For the text-containing cell, return its midpoint in (x, y) coordinate format. 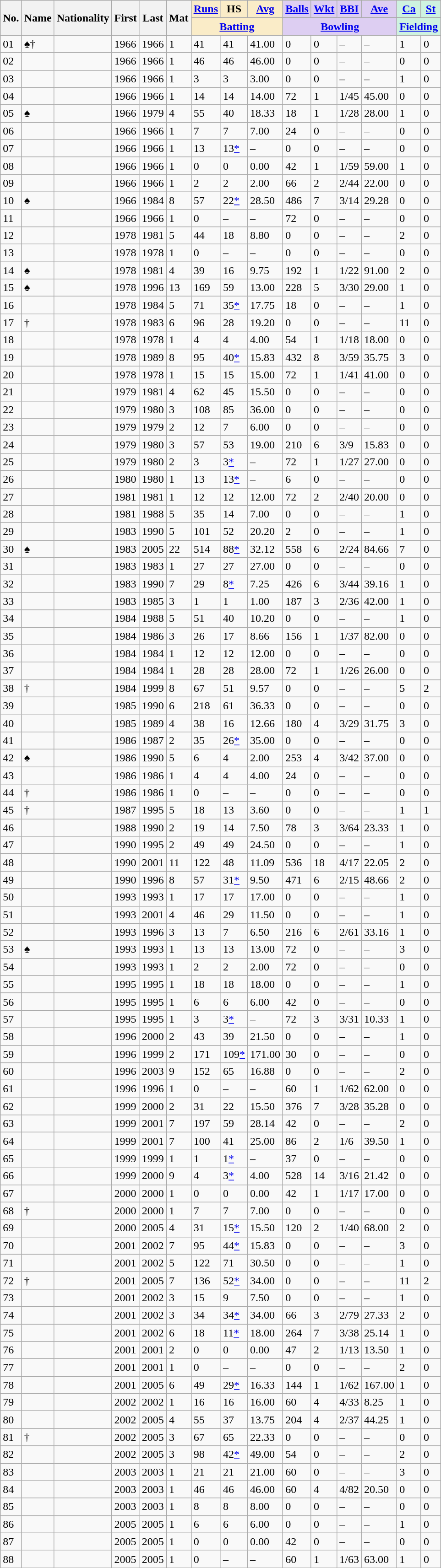
48.66 (379, 880)
9.57 (266, 688)
75 (11, 1333)
228 (297, 288)
22.33 (266, 1437)
20.50 (379, 1489)
3/31 (349, 1019)
23.33 (379, 828)
8.80 (266, 236)
First (125, 18)
8.25 (379, 1402)
03 (11, 79)
1/17 (349, 1193)
15* (234, 1228)
171.00 (266, 1054)
35.28 (379, 1106)
2/79 (349, 1315)
70 (11, 1245)
64 (11, 1141)
8.00 (266, 1507)
Wkt (324, 9)
1/26 (349, 671)
42* (234, 1455)
♠† (38, 44)
1/59 (349, 166)
3/9 (349, 444)
2/61 (349, 932)
109* (234, 1054)
171 (206, 1054)
11.50 (266, 915)
376 (297, 1106)
180 (297, 723)
1/41 (349, 375)
216 (297, 932)
83 (11, 1472)
87 (11, 1541)
Bowling (340, 27)
35.00 (266, 740)
25.00 (266, 1141)
96 (206, 323)
1/6 (349, 1141)
471 (297, 880)
No. (11, 18)
19.00 (266, 444)
26* (234, 740)
1* (234, 1158)
Ave (379, 9)
2/15 (349, 880)
432 (297, 357)
Avg (266, 9)
2/40 (349, 496)
2/36 (349, 601)
3/44 (349, 584)
49.00 (266, 1455)
7.25 (266, 584)
37.00 (379, 758)
31.75 (379, 723)
204 (297, 1420)
20 (11, 375)
101 (206, 532)
1/45 (349, 96)
36.00 (266, 410)
14.00 (266, 96)
36 (11, 653)
1/27 (349, 462)
29* (234, 1385)
3/29 (349, 723)
Name (38, 18)
20.00 (379, 496)
69 (11, 1228)
25.14 (379, 1333)
28.14 (266, 1124)
426 (297, 584)
68.00 (379, 1228)
82 (11, 1455)
15.00 (266, 375)
253 (297, 758)
80 (11, 1420)
20.20 (266, 532)
8.66 (266, 636)
07 (11, 148)
34* (234, 1315)
156 (297, 636)
108 (206, 410)
25 (11, 462)
06 (11, 131)
42.00 (379, 601)
536 (297, 862)
82.00 (379, 636)
22.00 (379, 183)
44.25 (379, 1420)
35.75 (379, 357)
31* (234, 880)
32 (11, 584)
1/13 (349, 1350)
16.00 (266, 1402)
167.00 (379, 1385)
50 (11, 897)
17.75 (266, 305)
27.33 (379, 1315)
33 (11, 601)
1/63 (349, 1559)
88* (234, 549)
HS (234, 9)
St (430, 9)
10.20 (266, 619)
100 (206, 1141)
30.50 (266, 1263)
39.16 (379, 584)
BBI (349, 9)
29.28 (379, 200)
11* (234, 1333)
10.33 (379, 1019)
44* (234, 1245)
19.20 (266, 323)
1/28 (349, 113)
05 (11, 113)
3.00 (266, 79)
88 (11, 1559)
28.50 (266, 200)
6.50 (266, 932)
Nationality (83, 18)
4/17 (349, 862)
45.00 (379, 96)
63 (11, 1124)
02 (11, 61)
152 (206, 1072)
3/28 (349, 1106)
187 (297, 601)
81 (11, 1437)
23 (11, 427)
91.00 (379, 270)
56 (11, 1002)
1.00 (266, 601)
1/40 (349, 1228)
10 (11, 200)
12.66 (266, 723)
21.00 (266, 1472)
13.75 (266, 1420)
558 (297, 549)
3.60 (266, 810)
79 (11, 1402)
58 (11, 1036)
Fielding (419, 27)
35* (234, 305)
76 (11, 1350)
2/37 (349, 1420)
197 (206, 1124)
136 (206, 1280)
04 (11, 96)
26.00 (379, 671)
3/30 (349, 288)
3/38 (349, 1333)
62.00 (379, 1089)
8* (234, 584)
63.00 (379, 1559)
4/82 (349, 1489)
Balls (297, 9)
Last (153, 18)
192 (297, 270)
514 (206, 549)
73 (11, 1298)
08 (11, 166)
84 (11, 1489)
3/64 (349, 828)
1/18 (349, 340)
29.00 (379, 288)
144 (297, 1385)
1/22 (349, 270)
21.42 (379, 1176)
84.66 (379, 549)
1/37 (349, 636)
2/44 (349, 183)
24.50 (266, 845)
36.33 (266, 706)
264 (297, 1333)
169 (206, 288)
22.05 (379, 862)
3/14 (349, 200)
13.50 (379, 1350)
16.33 (266, 1385)
2/24 (349, 549)
218 (206, 706)
3/59 (349, 357)
9.50 (266, 880)
52* (234, 1280)
21.50 (266, 1036)
486 (297, 200)
68 (11, 1211)
16.88 (266, 1072)
01 (11, 44)
98 (206, 1455)
39.50 (379, 1141)
32.12 (266, 549)
77 (11, 1368)
Ca (409, 9)
74 (11, 1315)
Mat (179, 18)
59.00 (379, 166)
11.09 (266, 862)
210 (297, 444)
Runs (206, 9)
528 (297, 1176)
09 (11, 183)
33.16 (379, 932)
120 (297, 1228)
Batting (237, 27)
18.33 (266, 113)
40* (234, 357)
3/16 (349, 1176)
3/42 (349, 758)
9.75 (266, 270)
22* (234, 200)
4/33 (349, 1402)
